For the text-containing cell, return its midpoint in [X, Y] coordinate format. 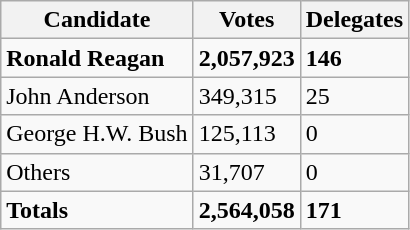
31,707 [246, 172]
Candidate [97, 20]
Ronald Reagan [97, 58]
Delegates [354, 20]
125,113 [246, 134]
349,315 [246, 96]
2,564,058 [246, 210]
25 [354, 96]
171 [354, 210]
John Anderson [97, 96]
Totals [97, 210]
146 [354, 58]
2,057,923 [246, 58]
Others [97, 172]
George H.W. Bush [97, 134]
Votes [246, 20]
